Determine the (X, Y) coordinate at the center of the cell enclosing the given text.  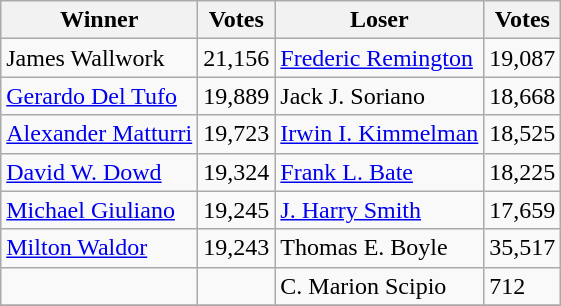
Alexander Matturri (100, 134)
Thomas E. Boyle (380, 248)
19,243 (236, 248)
Frank L. Bate (380, 172)
19,087 (522, 58)
David W. Dowd (100, 172)
18,525 (522, 134)
C. Marion Scipio (380, 286)
18,668 (522, 96)
Irwin I. Kimmelman (380, 134)
James Wallwork (100, 58)
712 (522, 286)
17,659 (522, 210)
Jack J. Soriano (380, 96)
Gerardo Del Tufo (100, 96)
18,225 (522, 172)
19,889 (236, 96)
21,156 (236, 58)
35,517 (522, 248)
Winner (100, 20)
19,324 (236, 172)
19,245 (236, 210)
Frederic Remington (380, 58)
19,723 (236, 134)
J. Harry Smith (380, 210)
Loser (380, 20)
Michael Giuliano (100, 210)
Milton Waldor (100, 248)
